Output the [x, y] coordinate of the center of the cell containing the given text.  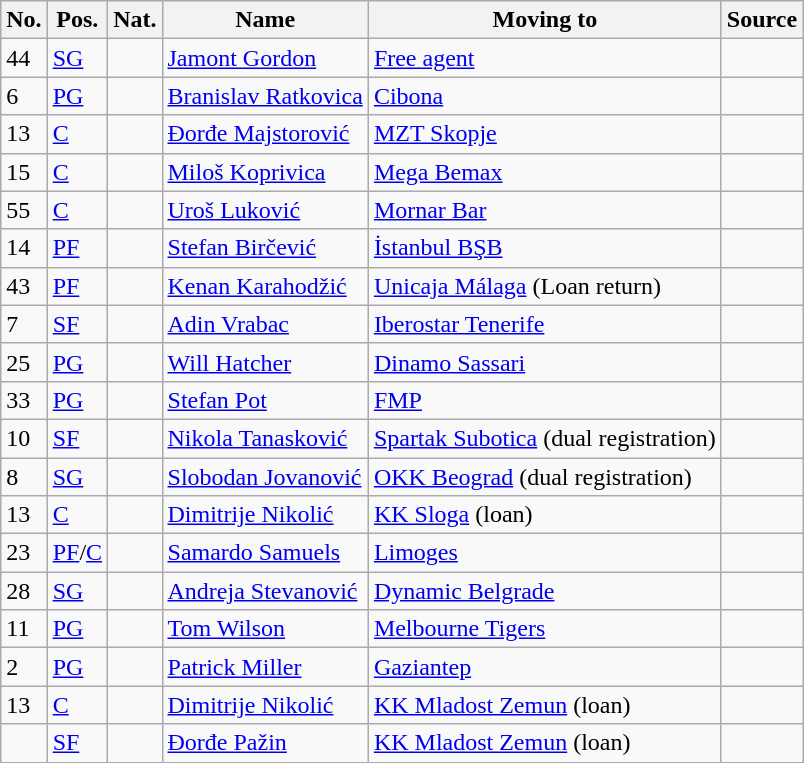
OKK Beograd (dual registration) [544, 477]
Uroš Luković [265, 210]
6 [24, 96]
Stefan Birčević [265, 248]
Cibona [544, 96]
Limoges [544, 553]
2 [24, 667]
Đorđe Majstorović [265, 134]
Nat. [135, 20]
11 [24, 629]
Dinamo Sassari [544, 362]
25 [24, 362]
Unicaja Málaga (Loan return) [544, 286]
Stefan Pot [265, 400]
55 [24, 210]
Spartak Subotica (dual registration) [544, 438]
14 [24, 248]
33 [24, 400]
MZT Skopje [544, 134]
FMP [544, 400]
Iberostar Tenerife [544, 324]
Miloš Koprivica [265, 172]
Branislav Ratkovica [265, 96]
Patrick Miller [265, 667]
Kenan Karahodžić [265, 286]
44 [24, 58]
15 [24, 172]
Mega Bemax [544, 172]
No. [24, 20]
43 [24, 286]
Gaziantep [544, 667]
28 [24, 591]
PF/C [77, 553]
Jamont Gordon [265, 58]
Mornar Bar [544, 210]
Source [762, 20]
7 [24, 324]
Moving to [544, 20]
10 [24, 438]
8 [24, 477]
İstanbul BŞB [544, 248]
Dynamic Belgrade [544, 591]
Samardo Samuels [265, 553]
Will Hatcher [265, 362]
Tom Wilson [265, 629]
Slobodan Jovanović [265, 477]
Đorđe Pažin [265, 743]
KK Sloga (loan) [544, 515]
Nikola Tanasković [265, 438]
Adin Vrabac [265, 324]
23 [24, 553]
Andreja Stevanović [265, 591]
Pos. [77, 20]
Name [265, 20]
Melbourne Tigers [544, 629]
Free agent [544, 58]
